Find where the given text appears and provide that cell's center as (X, Y) coordinate. 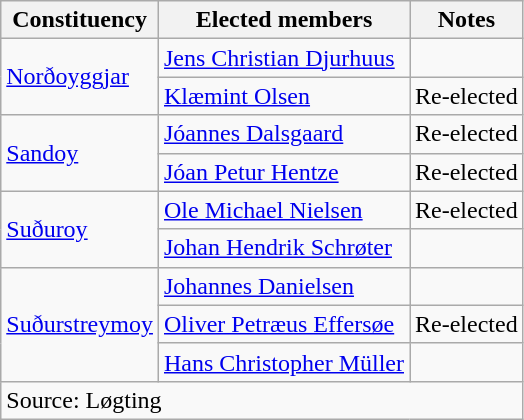
Suðurstreymoy (80, 324)
Johan Hendrik Schrøter (284, 248)
Constituency (80, 20)
Suðuroy (80, 229)
Notes (467, 20)
Sandoy (80, 153)
Source: Løgting (262, 400)
Klæmint Olsen (284, 96)
Oliver Petræus Effersøe (284, 324)
Jens Christian Djurhuus (284, 58)
Jóan Petur Hentze (284, 172)
Jóannes Dalsgaard (284, 134)
Hans Christopher Müller (284, 362)
Johannes Danielsen (284, 286)
Ole Michael Nielsen (284, 210)
Norðoyggjar (80, 77)
Elected members (284, 20)
